Pinpoint the cell where the given text exists, returning its (x, y) midpoint coordinate. 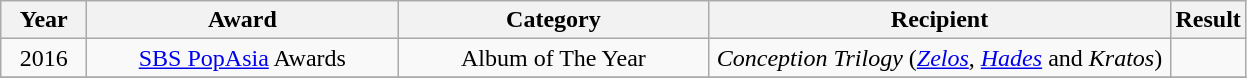
Award (242, 20)
Recipient (940, 20)
2016 (44, 58)
Year (44, 20)
Category (554, 20)
SBS PopAsia Awards (242, 58)
Conception Trilogy (Zelos, Hades and Kratos) (940, 58)
Album of The Year (554, 58)
Result (1208, 20)
